Detect which cell encompasses the target text, then output its [X, Y] center coordinate. 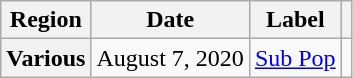
Label [295, 20]
Region [46, 20]
Date [170, 20]
August 7, 2020 [170, 58]
Various [46, 58]
Sub Pop [295, 58]
